Output the (X, Y) coordinate of the center of the cell containing the given text.  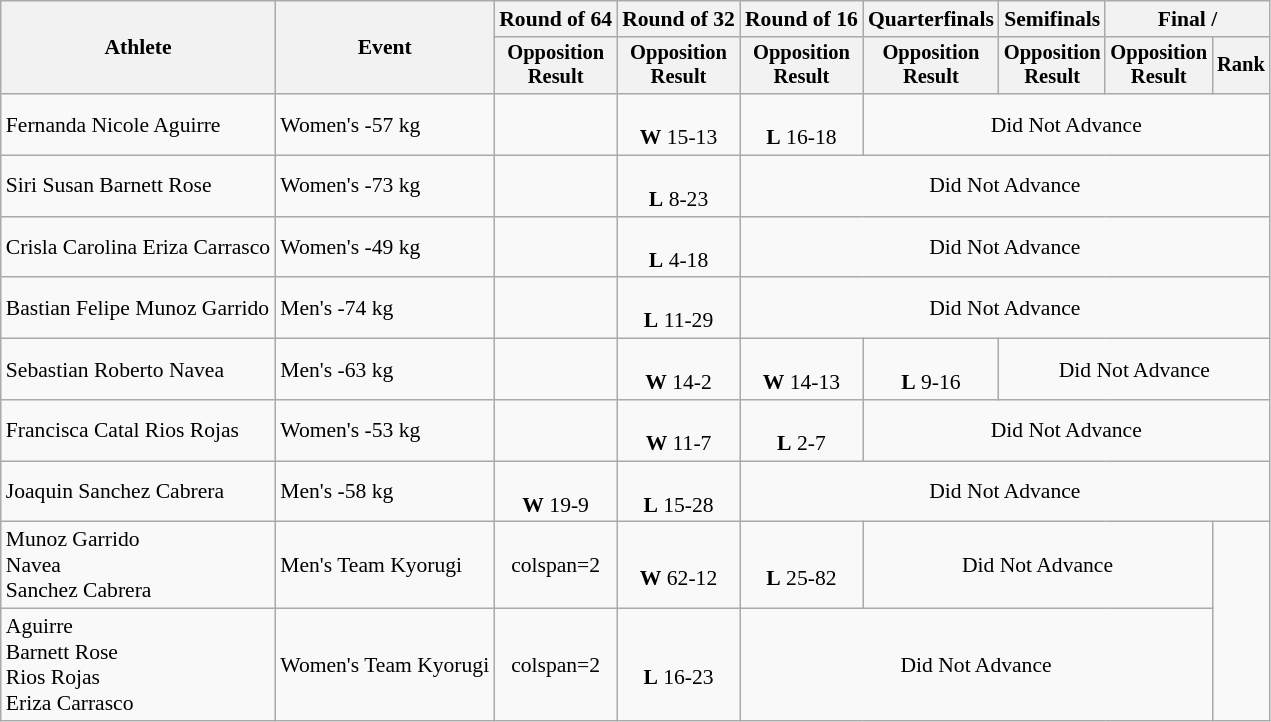
Munoz GarridoNaveaSanchez Cabrera (138, 566)
L 15-28 (678, 492)
L 25-82 (802, 566)
Crisla Carolina Eriza Carrasco (138, 248)
Semifinals (1052, 19)
L 11-29 (678, 308)
Men's -58 kg (384, 492)
W 19-9 (556, 492)
Men's -74 kg (384, 308)
Joaquin Sanchez Cabrera (138, 492)
Round of 64 (556, 19)
Quarterfinals (931, 19)
Fernanda Nicole Aguirre (138, 124)
Sebastian Roberto Navea (138, 370)
Francisca Catal Rios Rojas (138, 430)
Round of 32 (678, 19)
Athlete (138, 48)
Women's -49 kg (384, 248)
Bastian Felipe Munoz Garrido (138, 308)
Men's Team Kyorugi (384, 566)
W 15-13 (678, 124)
Women's Team Kyorugi (384, 665)
Women's -53 kg (384, 430)
Women's -57 kg (384, 124)
W 14-13 (802, 370)
Final / (1187, 19)
Men's -63 kg (384, 370)
W 14-2 (678, 370)
Rank (1241, 66)
Event (384, 48)
L 16-18 (802, 124)
L 16-23 (678, 665)
L 8-23 (678, 186)
W 11-7 (678, 430)
L 2-7 (802, 430)
W 62-12 (678, 566)
Siri Susan Barnett Rose (138, 186)
L 4-18 (678, 248)
Women's -73 kg (384, 186)
L 9-16 (931, 370)
Round of 16 (802, 19)
AguirreBarnett RoseRios RojasEriza Carrasco (138, 665)
